From the cell containing the given text, extract its center point as [X, Y] coordinate. 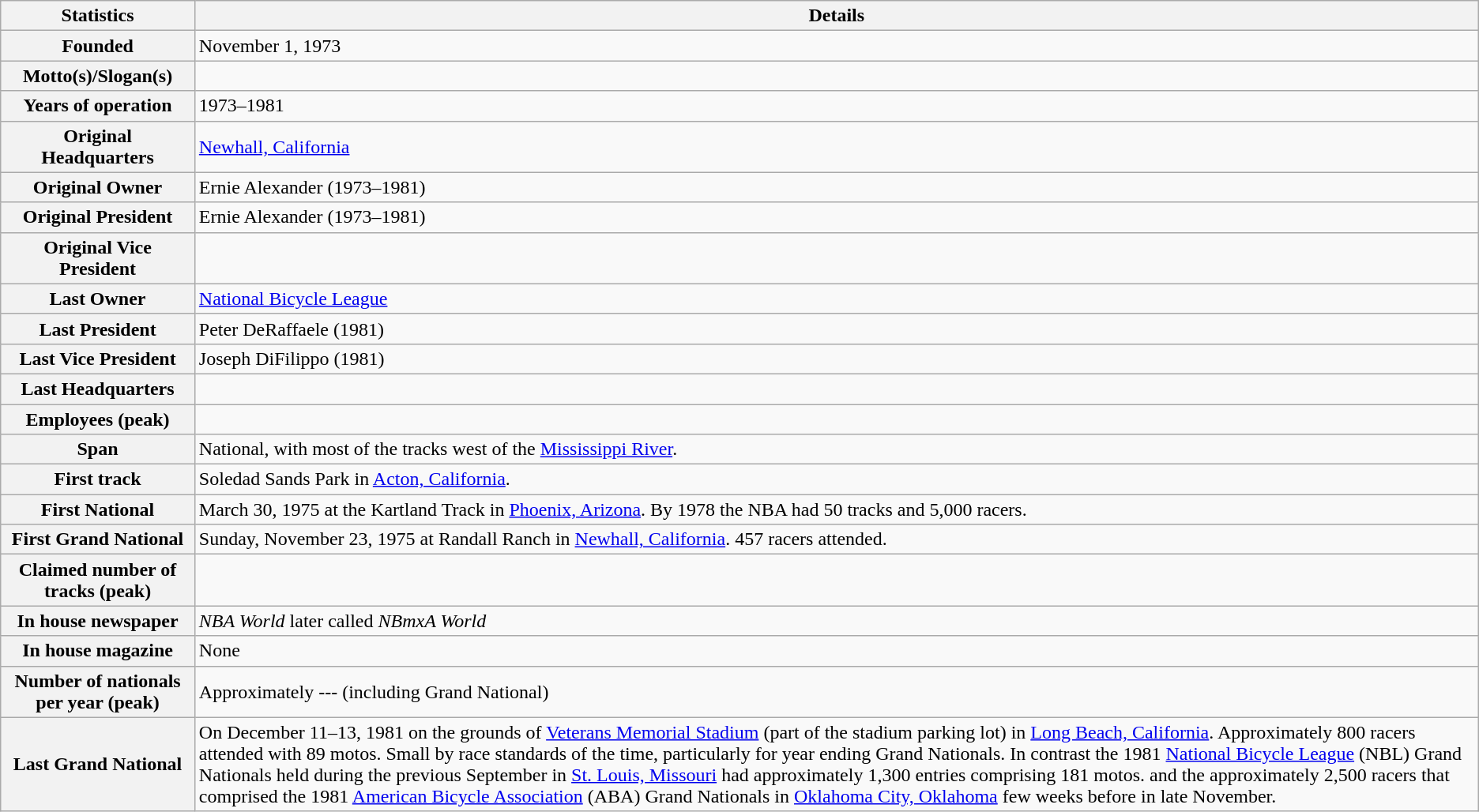
November 1, 1973 [836, 46]
Founded [98, 46]
Last President [98, 329]
First track [98, 479]
Last Grand National [98, 765]
Original Vice President [98, 258]
Years of operation [98, 106]
1973–1981 [836, 106]
First National [98, 509]
Details [836, 16]
In house magazine [98, 651]
Original President [98, 217]
First Grand National [98, 539]
March 30, 1975 at the Kartland Track in Phoenix, Arizona. By 1978 the NBA had 50 tracks and 5,000 racers. [836, 509]
Last Headquarters [98, 389]
Statistics [98, 16]
None [836, 651]
Original Headquarters [98, 147]
Newhall, California [836, 147]
Peter DeRaffaele (1981) [836, 329]
NBA World later called NBmxA World [836, 621]
Sunday, November 23, 1975 at Randall Ranch in Newhall, California. 457 racers attended. [836, 539]
In house newspaper [98, 621]
National, with most of the tracks west of the Mississippi River. [836, 449]
Employees (peak) [98, 419]
Number of nationals per year (peak) [98, 692]
Original Owner [98, 187]
Last Owner [98, 299]
Motto(s)/Slogan(s) [98, 76]
Joseph DiFilippo (1981) [836, 359]
Last Vice President [98, 359]
Soledad Sands Park in Acton, California. [836, 479]
Claimed number of tracks (peak) [98, 580]
Span [98, 449]
Approximately --- (including Grand National) [836, 692]
National Bicycle League [836, 299]
